Determine the (x, y) coordinate at the center of the cell enclosing the given text.  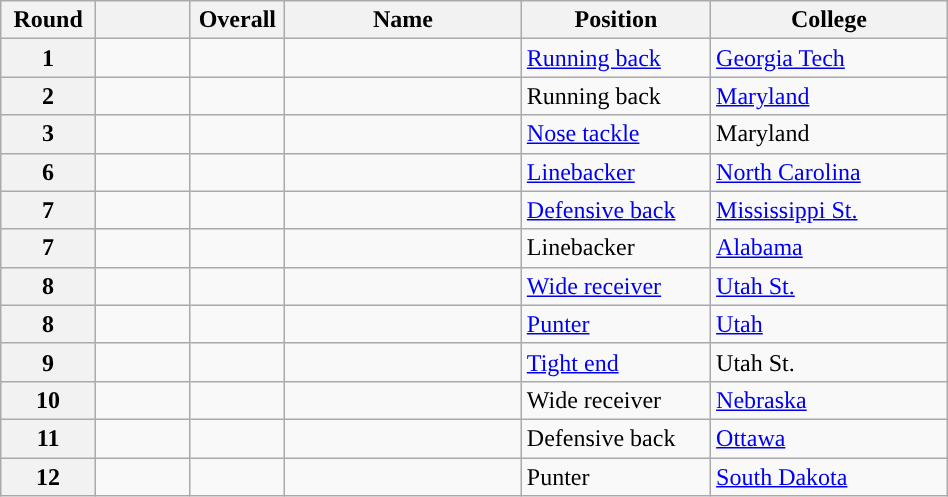
10 (48, 400)
Overall (238, 20)
Round (48, 20)
2 (48, 96)
6 (48, 172)
1 (48, 58)
Georgia Tech (830, 58)
Ottawa (830, 438)
3 (48, 134)
North Carolina (830, 172)
Nebraska (830, 400)
Position (616, 20)
Utah (830, 324)
South Dakota (830, 477)
Name (404, 20)
9 (48, 362)
College (830, 20)
Tight end (616, 362)
Alabama (830, 248)
11 (48, 438)
Nose tackle (616, 134)
12 (48, 477)
Mississippi St. (830, 210)
